Scan for the cell matching the given text and deliver its [x, y] coordinate at center. 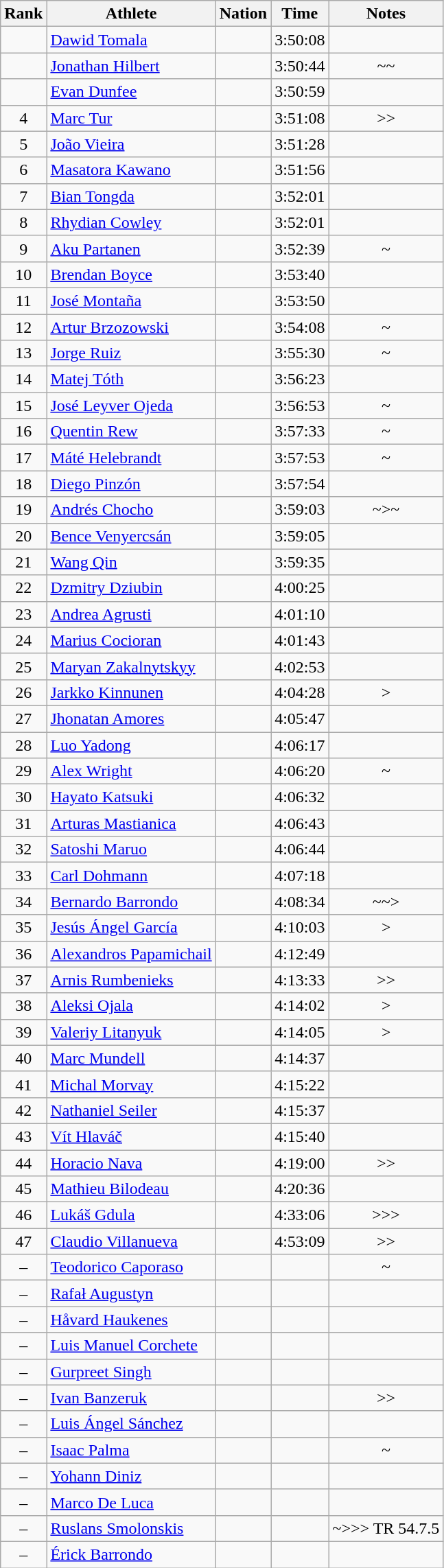
4:15:40 [300, 1136]
18 [23, 484]
Érick Barrondo [131, 1554]
13 [23, 353]
4:01:43 [300, 640]
Teodorico Caporaso [131, 1267]
21 [23, 562]
Aku Partanen [131, 248]
42 [23, 1110]
Athlete [131, 14]
4:53:09 [300, 1241]
3:51:28 [300, 144]
~>~ [386, 510]
Aleksi Ojala [131, 1006]
Rafał Augustyn [131, 1294]
47 [23, 1241]
Andrés Chocho [131, 510]
4:01:10 [300, 614]
4 [23, 118]
~~> [386, 902]
45 [23, 1189]
4:08:34 [300, 902]
Brendan Boyce [131, 274]
29 [23, 771]
27 [23, 718]
Arnis Rumbenieks [131, 980]
Jarkko Kinnunen [131, 692]
Hayato Katsuki [131, 797]
4:04:28 [300, 692]
31 [23, 823]
Notes [386, 14]
Jonathan Hilbert [131, 66]
Nathaniel Seiler [131, 1110]
3:53:40 [300, 274]
>>> [386, 1215]
3:53:50 [300, 301]
43 [23, 1136]
Artur Brzozowski [131, 327]
4:10:03 [300, 928]
3:59:35 [300, 562]
Bian Tongda [131, 196]
4:07:18 [300, 876]
Marc Mundell [131, 1058]
Horacio Nava [131, 1163]
Nation [243, 14]
João Vieira [131, 144]
Håvard Haukenes [131, 1320]
3:51:08 [300, 118]
17 [23, 458]
4:02:53 [300, 666]
Alexandros Papamichail [131, 954]
Bence Venyercsán [131, 536]
9 [23, 248]
Claudio Villanueva [131, 1241]
Matej Tóth [131, 379]
46 [23, 1215]
38 [23, 1006]
6 [23, 170]
37 [23, 980]
3:54:08 [300, 327]
Luis Manuel Corchete [131, 1346]
35 [23, 928]
4:14:37 [300, 1058]
Gurpreet Singh [131, 1372]
3:50:59 [300, 92]
3:57:54 [300, 484]
Masatora Kawano [131, 170]
44 [23, 1163]
Jesús Ángel García [131, 928]
José Montaña [131, 301]
Lukáš Gdula [131, 1215]
Máté Helebrandt [131, 458]
Luis Ángel Sánchez [131, 1424]
16 [23, 432]
4:12:49 [300, 954]
Carl Dohmann [131, 876]
3:59:05 [300, 536]
Valeriy Litanyuk [131, 1032]
32 [23, 850]
25 [23, 666]
~~ [386, 66]
Ruslans Smolonskis [131, 1528]
20 [23, 536]
Jhonatan Amores [131, 718]
3:51:56 [300, 170]
3:50:08 [300, 40]
4:19:00 [300, 1163]
4:13:33 [300, 980]
Luo Yadong [131, 745]
24 [23, 640]
8 [23, 222]
Mathieu Bilodeau [131, 1189]
14 [23, 379]
22 [23, 588]
28 [23, 745]
Diego Pinzón [131, 484]
4:15:22 [300, 1084]
30 [23, 797]
4:15:37 [300, 1110]
4:06:32 [300, 797]
4:06:44 [300, 850]
4:06:43 [300, 823]
Rank [23, 14]
3:50:44 [300, 66]
Yohann Diniz [131, 1476]
15 [23, 406]
Arturas Mastianica [131, 823]
Vít Hlaváč [131, 1136]
3:56:23 [300, 379]
34 [23, 902]
Rhydian Cowley [131, 222]
23 [23, 614]
4:00:25 [300, 588]
7 [23, 196]
40 [23, 1058]
Isaac Palma [131, 1450]
Jorge Ruiz [131, 353]
~>>> TR 54.7.5 [386, 1528]
11 [23, 301]
Evan Dunfee [131, 92]
41 [23, 1084]
Michal Morvay [131, 1084]
4:33:06 [300, 1215]
Marius Cocioran [131, 640]
Marco De Luca [131, 1502]
3:55:30 [300, 353]
12 [23, 327]
5 [23, 144]
4:06:20 [300, 771]
Dawid Tomala [131, 40]
Time [300, 14]
19 [23, 510]
Wang Qin [131, 562]
4:05:47 [300, 718]
4:20:36 [300, 1189]
4:14:02 [300, 1006]
3:57:33 [300, 432]
Satoshi Maruo [131, 850]
Quentin Rew [131, 432]
33 [23, 876]
3:56:53 [300, 406]
José Leyver Ojeda [131, 406]
Marc Tur [131, 118]
Bernardo Barrondo [131, 902]
39 [23, 1032]
3:52:39 [300, 248]
3:59:03 [300, 510]
Andrea Agrusti [131, 614]
Maryan Zakalnytskyy [131, 666]
4:14:05 [300, 1032]
10 [23, 274]
3:57:53 [300, 458]
Dzmitry Dziubin [131, 588]
36 [23, 954]
26 [23, 692]
Ivan Banzeruk [131, 1398]
Alex Wright [131, 771]
4:06:17 [300, 745]
